Determine the (x, y) coordinate at the center of the cell enclosing the given text.  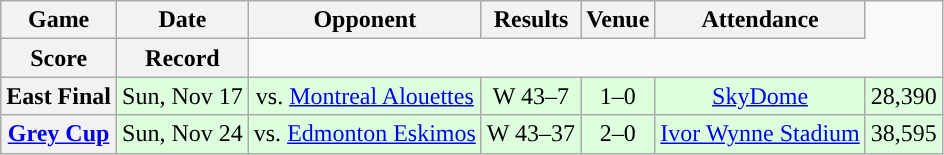
Ivor Wynne Stadium (760, 134)
Grey Cup (59, 134)
Attendance (760, 20)
W 43–37 (530, 134)
2–0 (618, 134)
Opponent (364, 20)
vs. Edmonton Eskimos (364, 134)
Score (59, 58)
Date (183, 20)
East Final (59, 96)
Game (59, 20)
38,595 (904, 134)
W 43–7 (530, 96)
Venue (618, 20)
Results (530, 20)
SkyDome (760, 96)
vs. Montreal Alouettes (364, 96)
Sun, Nov 17 (183, 96)
Record (183, 58)
Sun, Nov 24 (183, 134)
1–0 (618, 96)
28,390 (904, 96)
